Identify which cell holds the provided text, then report its [X, Y] central coordinate. 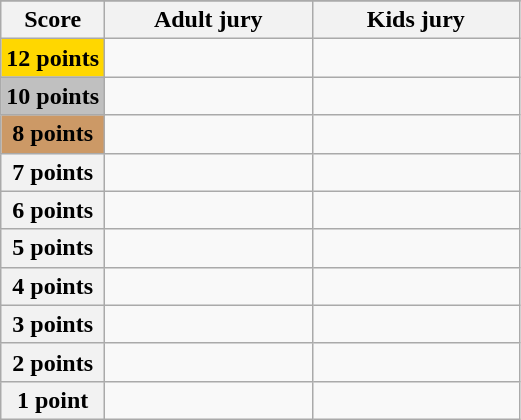
6 points [53, 210]
1 point [53, 400]
Adult jury [209, 20]
2 points [53, 362]
10 points [53, 96]
12 points [53, 58]
8 points [53, 134]
3 points [53, 324]
7 points [53, 172]
4 points [53, 286]
Kids jury [416, 20]
Score [53, 20]
5 points [53, 248]
